Capture the cell that displays the provided text and extract its (X, Y) central coordinate. 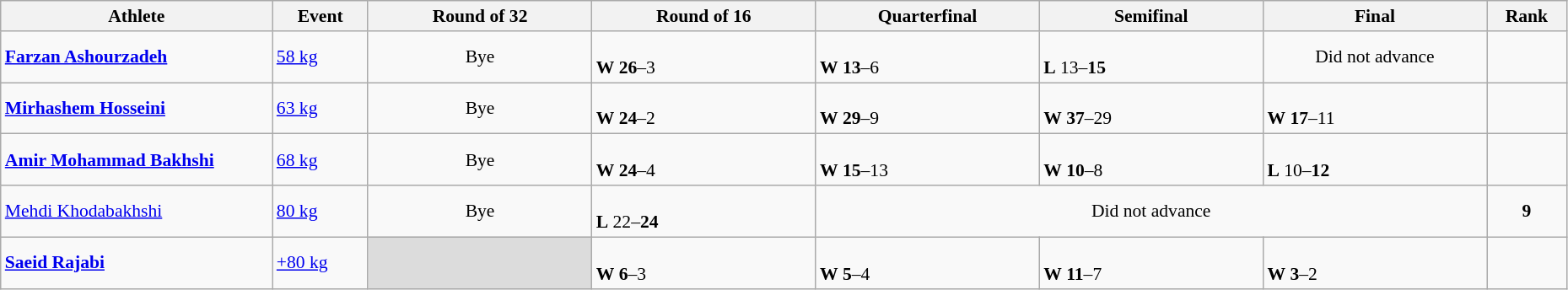
W 24–4 (703, 160)
Round of 16 (703, 16)
Farzan Ashourzadeh (137, 57)
Athlete (137, 16)
58 kg (321, 57)
Saeid Rajabi (137, 263)
68 kg (321, 160)
Quarterfinal (928, 16)
W 17–11 (1375, 108)
W 10–8 (1150, 160)
Mehdi Khodabakhshi (137, 211)
W 37–29 (1150, 108)
9 (1527, 211)
+80 kg (321, 263)
80 kg (321, 211)
W 5–4 (928, 263)
W 26–3 (703, 57)
Round of 32 (479, 16)
Mirhashem Hosseini (137, 108)
W 15–13 (928, 160)
Amir Mohammad Bakhshi (137, 160)
Semifinal (1150, 16)
W 11–7 (1150, 263)
W 24–2 (703, 108)
Event (321, 16)
Final (1375, 16)
W 6–3 (703, 263)
L 10–12 (1375, 160)
63 kg (321, 108)
W 13–6 (928, 57)
W 3–2 (1375, 263)
L 22–24 (703, 211)
L 13–15 (1150, 57)
W 29–9 (928, 108)
Rank (1527, 16)
